For the text-containing cell, return its midpoint in (x, y) coordinate format. 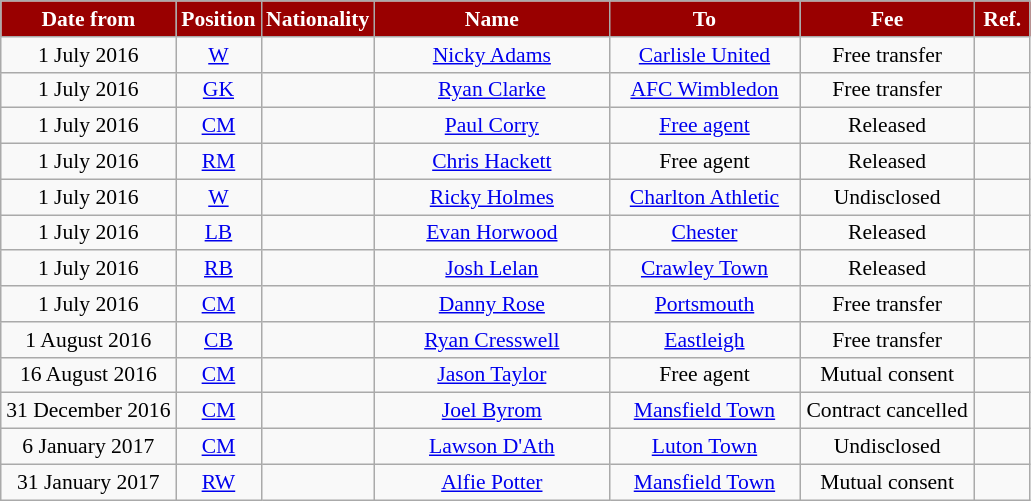
Luton Town (704, 447)
AFC Wimbledon (704, 90)
Fee (888, 19)
Nationality (318, 19)
Portsmouth (704, 304)
Name (492, 19)
To (704, 19)
Ricky Holmes (492, 197)
Contract cancelled (888, 411)
Joel Byrom (492, 411)
Evan Horwood (492, 233)
Ref. (1002, 19)
16 August 2016 (88, 375)
Crawley Town (704, 269)
RW (218, 482)
GK (218, 90)
Paul Corry (492, 126)
Date from (88, 19)
Ryan Cresswell (492, 340)
Alfie Potter (492, 482)
Carlisle United (704, 55)
Lawson D'Ath (492, 447)
1 August 2016 (88, 340)
Josh Lelan (492, 269)
6 January 2017 (88, 447)
Chester (704, 233)
LB (218, 233)
31 December 2016 (88, 411)
RM (218, 162)
31 January 2017 (88, 482)
Charlton Athletic (704, 197)
Eastleigh (704, 340)
Nicky Adams (492, 55)
Chris Hackett (492, 162)
Ryan Clarke (492, 90)
CB (218, 340)
Jason Taylor (492, 375)
Position (218, 19)
Danny Rose (492, 304)
RB (218, 269)
